Locate the cell with the specified text and output its [X, Y] center coordinate. 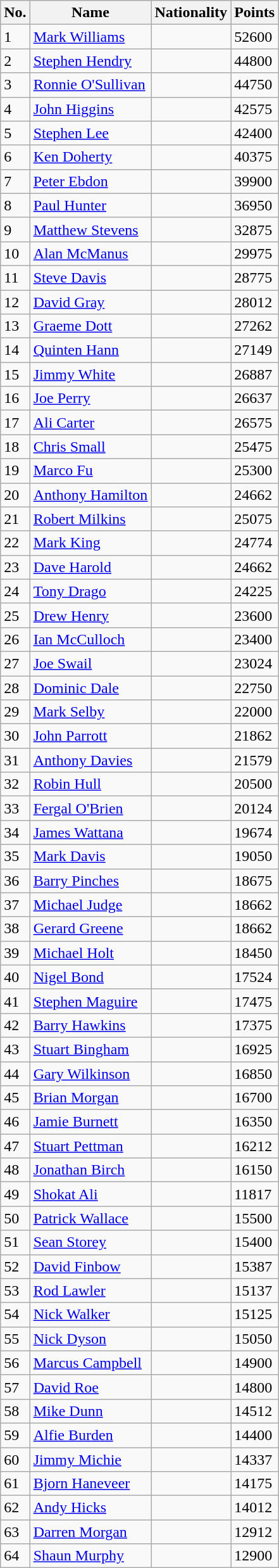
Mark King [90, 543]
28 [15, 687]
Name [90, 13]
Michael Judge [90, 905]
26 [15, 639]
Stephen Hendry [90, 61]
Peter Ebdon [90, 181]
16925 [254, 1049]
15500 [254, 1218]
Barry Hawkins [90, 1025]
Stephen Maguire [90, 1001]
David Roe [90, 1387]
44 [15, 1074]
39 [15, 953]
16850 [254, 1074]
36950 [254, 205]
Nick Walker [90, 1315]
10 [15, 253]
Barry Pinches [90, 881]
Robert Milkins [90, 519]
Shokat Ali [90, 1194]
32875 [254, 229]
19050 [254, 857]
25300 [254, 471]
Drew Henry [90, 615]
Michael Holt [90, 953]
Stuart Bingham [90, 1049]
Gary Wilkinson [90, 1074]
64 [15, 1556]
Quinten Hann [90, 350]
26887 [254, 374]
Ronnie O'Sullivan [90, 85]
Darren Morgan [90, 1532]
11817 [254, 1194]
14512 [254, 1411]
34 [15, 832]
Nationality [191, 13]
21 [15, 519]
41 [15, 1001]
29 [15, 712]
11 [15, 277]
40375 [254, 157]
18675 [254, 881]
59 [15, 1435]
51 [15, 1242]
James Wattana [90, 832]
Brian Morgan [90, 1098]
54 [15, 1315]
16350 [254, 1122]
Nick Dyson [90, 1339]
33 [15, 808]
Joe Perry [90, 398]
4 [15, 109]
58 [15, 1411]
15137 [254, 1291]
43 [15, 1049]
8 [15, 205]
5 [15, 133]
Jimmy Michie [90, 1459]
17375 [254, 1025]
Mark Williams [90, 37]
21579 [254, 760]
28775 [254, 277]
6 [15, 157]
49 [15, 1194]
9 [15, 229]
Ian McCulloch [90, 639]
60 [15, 1459]
28012 [254, 302]
20500 [254, 784]
John Higgins [90, 109]
19674 [254, 832]
14012 [254, 1508]
15400 [254, 1242]
26575 [254, 423]
23024 [254, 663]
45 [15, 1098]
Jimmy White [90, 374]
62 [15, 1508]
37 [15, 905]
Stuart Pettman [90, 1146]
23400 [254, 639]
14175 [254, 1484]
56 [15, 1363]
Anthony Hamilton [90, 495]
Chris Small [90, 447]
Dominic Dale [90, 687]
24774 [254, 543]
32 [15, 784]
20 [15, 495]
Fergal O'Brien [90, 808]
15 [15, 374]
50 [15, 1218]
16 [15, 398]
John Parrott [90, 736]
20124 [254, 808]
Matthew Stevens [90, 229]
23 [15, 567]
Steve Davis [90, 277]
1 [15, 37]
12912 [254, 1532]
52600 [254, 37]
14 [15, 350]
31 [15, 760]
Points [254, 13]
52 [15, 1266]
42 [15, 1025]
Anthony Davies [90, 760]
44800 [254, 61]
21862 [254, 736]
David Finbow [90, 1266]
Marcus Campbell [90, 1363]
Dave Harold [90, 567]
Marco Fu [90, 471]
15050 [254, 1339]
24225 [254, 591]
Joe Swail [90, 663]
25 [15, 615]
Ken Doherty [90, 157]
40 [15, 977]
16150 [254, 1170]
12900 [254, 1556]
15125 [254, 1315]
63 [15, 1532]
Mark Davis [90, 857]
22000 [254, 712]
53 [15, 1291]
42575 [254, 109]
19 [15, 471]
27149 [254, 350]
23600 [254, 615]
Jamie Burnett [90, 1122]
Alfie Burden [90, 1435]
22 [15, 543]
Ali Carter [90, 423]
Shaun Murphy [90, 1556]
27 [15, 663]
13 [15, 326]
17475 [254, 1001]
46 [15, 1122]
14400 [254, 1435]
Nigel Bond [90, 977]
Gerard Greene [90, 929]
27262 [254, 326]
30 [15, 736]
7 [15, 181]
David Gray [90, 302]
Jonathan Birch [90, 1170]
44750 [254, 85]
25475 [254, 447]
14900 [254, 1363]
Robin Hull [90, 784]
17524 [254, 977]
24 [15, 591]
No. [15, 13]
Patrick Wallace [90, 1218]
14800 [254, 1387]
61 [15, 1484]
Stephen Lee [90, 133]
15387 [254, 1266]
Sean Storey [90, 1242]
25075 [254, 519]
12 [15, 302]
57 [15, 1387]
35 [15, 857]
Alan McManus [90, 253]
2 [15, 61]
Andy Hicks [90, 1508]
Graeme Dott [90, 326]
Mark Selby [90, 712]
18450 [254, 953]
26637 [254, 398]
36 [15, 881]
Mike Dunn [90, 1411]
55 [15, 1339]
Rod Lawler [90, 1291]
22750 [254, 687]
29975 [254, 253]
38 [15, 929]
47 [15, 1146]
3 [15, 85]
16212 [254, 1146]
17 [15, 423]
Bjorn Haneveer [90, 1484]
16700 [254, 1098]
48 [15, 1170]
Tony Drago [90, 591]
42400 [254, 133]
39900 [254, 181]
14337 [254, 1459]
Paul Hunter [90, 205]
18 [15, 447]
